Determine the [X, Y] coordinate at the center of the cell enclosing the given text.  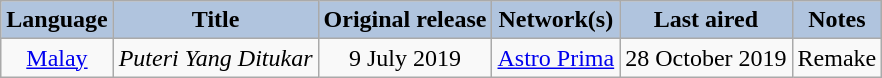
Puteri Yang Ditukar [216, 58]
Title [216, 20]
Astro Prima [556, 58]
Malay [57, 58]
Original release [405, 20]
Language [57, 20]
Notes [837, 20]
Remake [837, 58]
Last aired [706, 20]
9 July 2019 [405, 58]
Network(s) [556, 20]
28 October 2019 [706, 58]
